Detect which cell encompasses the target text, then output its (x, y) center coordinate. 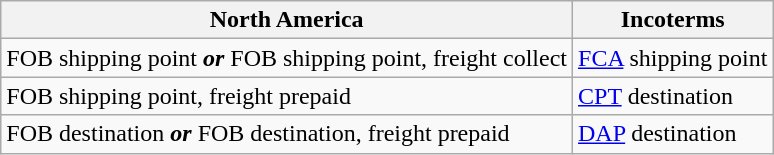
FOB shipping point or FOB shipping point, freight collect (287, 58)
CPT destination (673, 96)
Incoterms (673, 20)
FOB destination or FOB destination, freight prepaid (287, 134)
FCA shipping point (673, 58)
FOB shipping point, freight prepaid (287, 96)
North America (287, 20)
DAP destination (673, 134)
